Locate the cell with the specified text and output its (x, y) center coordinate. 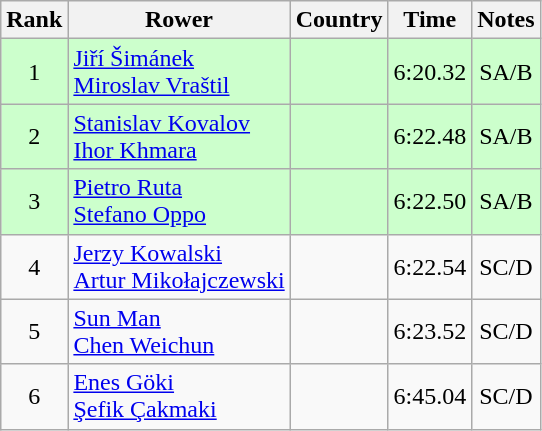
6:22.50 (430, 202)
Pietro RutaStefano Oppo (179, 202)
6:45.04 (430, 396)
Jiří ŠimánekMiroslav Vraštil (179, 72)
6:20.32 (430, 72)
Enes GökiŞefik Çakmaki (179, 396)
Sun ManChen Weichun (179, 332)
Stanislav KovalovIhor Khmara (179, 136)
Rower (179, 20)
6:22.54 (430, 266)
Jerzy KowalskiArtur Mikołajczewski (179, 266)
1 (34, 72)
2 (34, 136)
5 (34, 332)
4 (34, 266)
Rank (34, 20)
3 (34, 202)
Notes (506, 20)
6:22.48 (430, 136)
6 (34, 396)
Time (430, 20)
Country (339, 20)
6:23.52 (430, 332)
